Determine the (X, Y) coordinate at the center of the cell enclosing the given text.  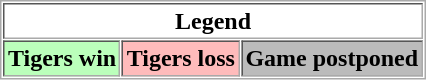
Legend (212, 21)
Game postponed (332, 58)
Tigers loss (180, 58)
Tigers win (62, 58)
